Provide the (X, Y) coordinate of the cell's center where the given text is located.  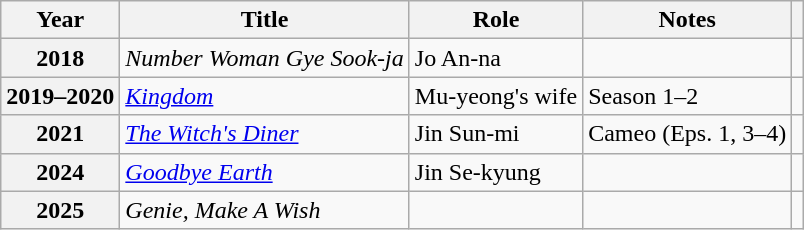
Title (264, 20)
Notes (688, 20)
2018 (60, 58)
2024 (60, 172)
Mu-yeong's wife (496, 96)
Number Woman Gye Sook-ja (264, 58)
Jin Se-kyung (496, 172)
Jin Sun-mi (496, 134)
Jo An-na (496, 58)
Season 1–2 (688, 96)
Genie, Make A Wish (264, 210)
Year (60, 20)
2019–2020 (60, 96)
Goodbye Earth (264, 172)
The Witch's Diner (264, 134)
Cameo (Eps. 1, 3–4) (688, 134)
2025 (60, 210)
Role (496, 20)
2021 (60, 134)
Kingdom (264, 96)
